Output the (X, Y) coordinate of the center of the cell containing the given text.  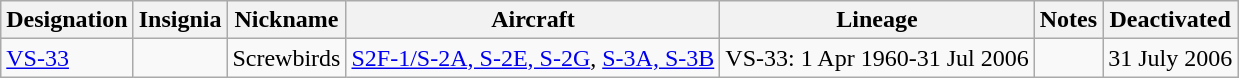
Nickname (286, 20)
S2F-1/S-2A, S-2E, S-2G, S-3A, S-3B (533, 58)
Aircraft (533, 20)
VS-33: 1 Apr 1960-31 Jul 2006 (877, 58)
Designation (67, 20)
31 July 2006 (1170, 58)
Deactivated (1170, 20)
Insignia (180, 20)
Notes (1068, 20)
VS-33 (67, 58)
Lineage (877, 20)
Screwbirds (286, 58)
